Locate the cell with the specified text and output its [x, y] center coordinate. 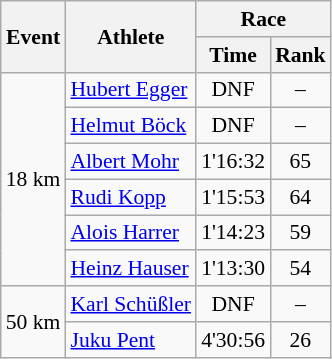
1'16:32 [233, 162]
Athlete [130, 36]
50 km [34, 322]
Karl Schüßler [130, 304]
4'30:56 [233, 340]
Juku Pent [130, 340]
18 km [34, 179]
Rudi Kopp [130, 197]
1'15:53 [233, 197]
1'14:23 [233, 233]
59 [300, 233]
Helmut Böck [130, 126]
26 [300, 340]
Albert Mohr [130, 162]
Time [233, 55]
Hubert Egger [130, 90]
Event [34, 36]
Heinz Hauser [130, 269]
Race [264, 19]
Rank [300, 55]
Alois Harrer [130, 233]
65 [300, 162]
64 [300, 197]
1'13:30 [233, 269]
54 [300, 269]
